Capture the cell that displays the provided text and extract its [X, Y] central coordinate. 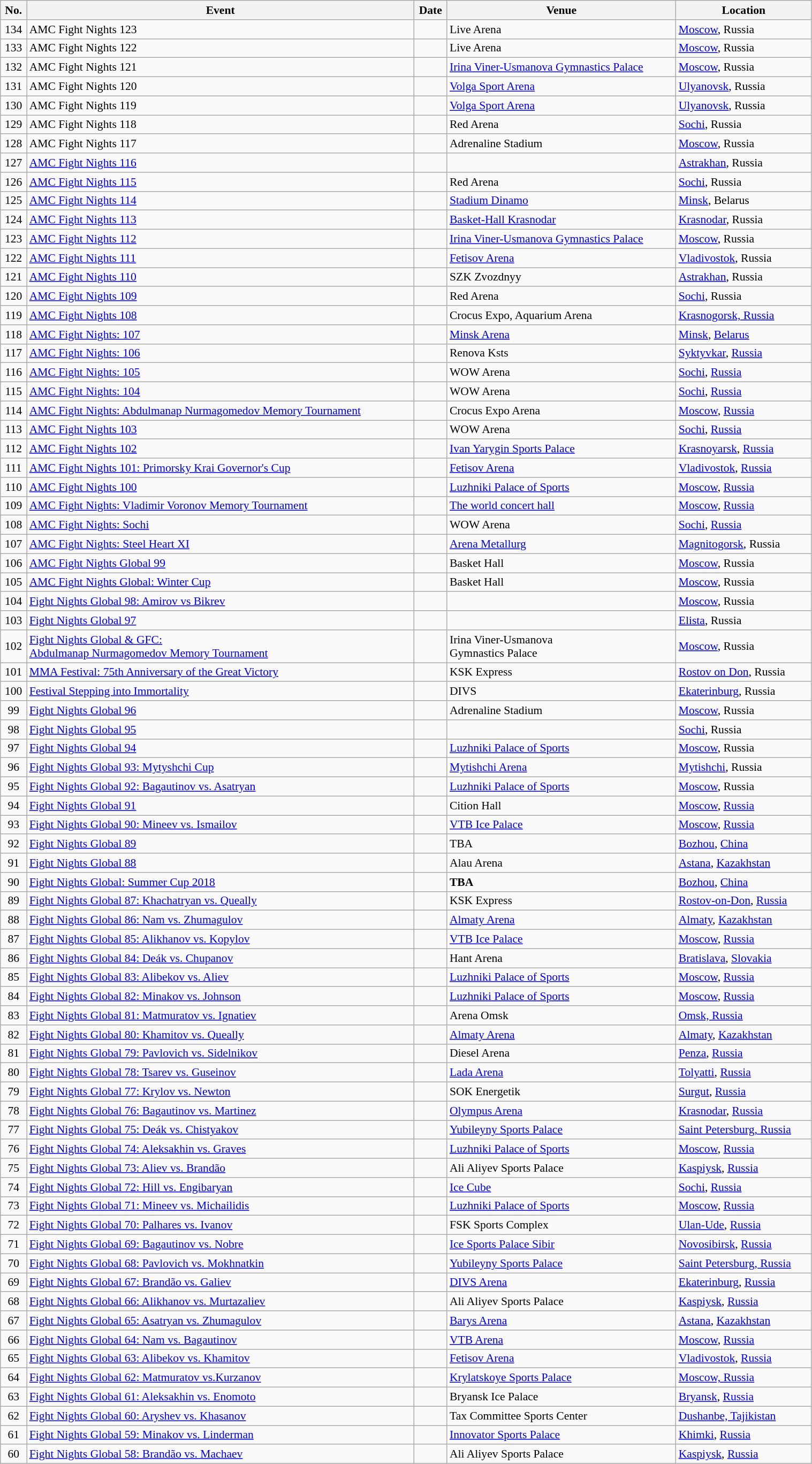
91 [14, 863]
DIVS [561, 692]
80 [14, 1073]
103 [14, 620]
121 [14, 277]
124 [14, 220]
105 [14, 582]
109 [14, 506]
114 [14, 411]
83 [14, 1015]
AMC Fight Nights 108 [221, 315]
AMC Fight Nights 116 [221, 163]
73 [14, 1206]
Stadium Dinamo [561, 201]
Arena Metallurg [561, 544]
65 [14, 1359]
96 [14, 768]
Novosibirsk, Russia [744, 1245]
Fight Nights Global 84: Deák vs. Chupanov [221, 958]
Fight Nights Global 58: Brandão vs. Machaev [221, 1454]
111 [14, 468]
Fight Nights Global & GFC: Abdulmanap Nurmagomedov Memory Tournament [221, 647]
Syktyvkar, Russia [744, 353]
98 [14, 730]
Festival Stepping into Immortality [221, 692]
Fight Nights Global 94 [221, 748]
Magnitogorsk, Russia [744, 544]
64 [14, 1378]
107 [14, 544]
62 [14, 1416]
79 [14, 1092]
125 [14, 201]
116 [14, 373]
Venue [561, 10]
82 [14, 1035]
Tolyatti, Russia [744, 1073]
Rostov-on-Don, Russia [744, 901]
99 [14, 710]
Fight Nights Global 89 [221, 844]
113 [14, 430]
Fight Nights Global 72: Hill vs. Engibaryan [221, 1187]
Fight Nights Global 80: Khamitov vs. Queally [221, 1035]
Fight Nights Global 98: Amirov vs Bikrev [221, 602]
Alau Arena [561, 863]
Fight Nights Global 65: Asatryan vs. Zhumagulov [221, 1321]
Fight Nights Global 66: Alikhanov vs. Murtazaliev [221, 1302]
133 [14, 48]
Fight Nights Global 75: Deák vs. Chistyakov [221, 1130]
Fight Nights Global 64: Nam vs. Bagautinov [221, 1340]
134 [14, 29]
Hant Arena [561, 958]
Fight Nights Global 95 [221, 730]
AMC Fight Nights 119 [221, 105]
SOK Energetik [561, 1092]
Fight Nights Global 81: Matmuratov vs. Ignatiev [221, 1015]
127 [14, 163]
AMC Fight Nights 118 [221, 125]
122 [14, 258]
No. [14, 10]
AMC Fight Nights 121 [221, 67]
Fight Nights Global 79: Pavlovich vs. Sidelnikov [221, 1053]
67 [14, 1321]
71 [14, 1245]
Mytishchi, Russia [744, 768]
AMC Fight Nights 110 [221, 277]
AMC Fight Nights: Vladimir Voronov Memory Tournament [221, 506]
AMC Fight Nights 102 [221, 449]
Elista, Russia [744, 620]
AMC Fight Nights 113 [221, 220]
92 [14, 844]
90 [14, 882]
72 [14, 1225]
63 [14, 1397]
89 [14, 901]
94 [14, 806]
74 [14, 1187]
Fight Nights Global 70: Palhares vs. Ivanov [221, 1225]
Fight Nights Global 93: Mytyshchi Cup [221, 768]
Krasnogorsk, Russia [744, 315]
Fight Nights Global 71: Mineev vs. Michailidis [221, 1206]
AMC Fight Nights: Abdulmanap Nurmagomedov Memory Tournament [221, 411]
Fight Nights Global 68: Pavlovich vs. Mokhnatkin [221, 1263]
AMC Fight Nights 114 [221, 201]
Renova Ksts [561, 353]
Lada Arena [561, 1073]
Bratislava, Slovakia [744, 958]
Ice Cube [561, 1187]
Fight Nights Global 62: Matmuratov vs.Kurzanov [221, 1378]
Fight Nights Global 69: Bagautinov vs. Nobre [221, 1245]
76 [14, 1149]
AMC Fight Nights 122 [221, 48]
117 [14, 353]
115 [14, 392]
SZK Zvozdnyy [561, 277]
95 [14, 787]
Fight Nights Global 97 [221, 620]
AMC Fight Nights: Sochi [221, 525]
100 [14, 692]
88 [14, 920]
AMC Fight Nights 117 [221, 144]
AMC Fight Nights 111 [221, 258]
Barys Arena [561, 1321]
Fight Nights Global 88 [221, 863]
AMC Fight Nights 103 [221, 430]
Fight Nights Global 96 [221, 710]
86 [14, 958]
Fight Nights Global: Summer Cup 2018 [221, 882]
AMC Fight Nights 100 [221, 487]
Dushanbe, Tajikistan [744, 1416]
Fight Nights Global 59: Minakov vs. Linderman [221, 1435]
Ivan Yarygin Sports Palace [561, 449]
66 [14, 1340]
Bryansk, Russia [744, 1397]
81 [14, 1053]
68 [14, 1302]
119 [14, 315]
AMC Fight Nights: 107 [221, 335]
Penza, Russia [744, 1053]
AMC Fight Nights: Steel Heart XI [221, 544]
Cition Hall [561, 806]
Krasnoyarsk, Russia [744, 449]
Fight Nights Global 77: Krylov vs. Newton [221, 1092]
FSK Sports Complex [561, 1225]
Bryansk Ice Palace [561, 1397]
AMC Fight Nights Global 99 [221, 563]
60 [14, 1454]
Arena Omsk [561, 1015]
Event [221, 10]
Ice Sports Palace Sibir [561, 1245]
AMC Fight Nights 109 [221, 297]
Fight Nights Global 74: Aleksakhin vs. Graves [221, 1149]
128 [14, 144]
Fight Nights Global 82: Minakov vs. Johnson [221, 997]
Date [430, 10]
84 [14, 997]
78 [14, 1111]
Fight Nights Global 83: Alibekov vs. Aliev [221, 977]
Fight Nights Global 86: Nam vs. Zhumagulov [221, 920]
120 [14, 297]
70 [14, 1263]
Crocus Expo Arena [561, 411]
108 [14, 525]
Innovator Sports Palace [561, 1435]
Fight Nights Global 63: Alibekov vs. Khamitov [221, 1359]
AMC Fight Nights 120 [221, 87]
Minsk Arena [561, 335]
AMC Fight Nights 101: Primorsky Krai Governor's Cup [221, 468]
Tax Committee Sports Center [561, 1416]
123 [14, 239]
75 [14, 1168]
MMA Festival: 75th Anniversary of the Great Victory [221, 672]
The world concert hall [561, 506]
Krylatskoye Sports Palace [561, 1378]
77 [14, 1130]
110 [14, 487]
Fight Nights Global 76: Bagautinov vs. Martinez [221, 1111]
Crocus Expo, Aquarium Arena [561, 315]
AMC Fight Nights 115 [221, 182]
106 [14, 563]
Basket-Hall Krasnodar [561, 220]
Fight Nights Global 67: Brandão vs. Galiev [221, 1283]
AMC Fight Nights: 106 [221, 353]
93 [14, 825]
Fight Nights Global 78: Tsarev vs. Guseinov [221, 1073]
AMC Fight Nights: 104 [221, 392]
Diesel Arena [561, 1053]
Surgut, Russia [744, 1092]
Fight Nights Global 92: Bagautinov vs. Asatryan [221, 787]
AMC Fight Nights: 105 [221, 373]
Fight Nights Global 60: Aryshev vs. Khasanov [221, 1416]
118 [14, 335]
Rostov on Don, Russia [744, 672]
Fight Nights Global 73: Aliev vs. Brandão [221, 1168]
61 [14, 1435]
Fight Nights Global 85: Alikhanov vs. Kopylov [221, 939]
112 [14, 449]
Location [744, 10]
Fight Nights Global 61: Aleksakhin vs. Enomoto [221, 1397]
Mytishchi Arena [561, 768]
101 [14, 672]
97 [14, 748]
126 [14, 182]
87 [14, 939]
AMC Fight Nights 123 [221, 29]
Ulan-Ude, Russia [744, 1225]
VTB Arena [561, 1340]
AMC Fight Nights 112 [221, 239]
85 [14, 977]
Olympus Arena [561, 1111]
Fight Nights Global 91 [221, 806]
129 [14, 125]
132 [14, 67]
102 [14, 647]
AMC Fight Nights Global: Winter Cup [221, 582]
Fight Nights Global 90: Mineev vs. Ismailov [221, 825]
131 [14, 87]
130 [14, 105]
104 [14, 602]
Fight Nights Global 87: Khachatryan vs. Queally [221, 901]
DIVS Arena [561, 1283]
69 [14, 1283]
Khimki, Russia [744, 1435]
Omsk, Russia [744, 1015]
